Pinpoint the cell where the given text exists, returning its (X, Y) midpoint coordinate. 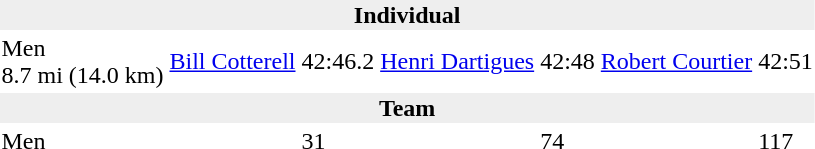
Individual (407, 15)
42:51 (786, 62)
Men8.7 mi (14.0 km) (82, 62)
Bill Cotterell (232, 62)
Robert Courtier (676, 62)
Team (407, 108)
Henri Dartigues (458, 62)
42:46.2 (338, 62)
42:48 (568, 62)
